Locate the cell with the specified text and output its (x, y) center coordinate. 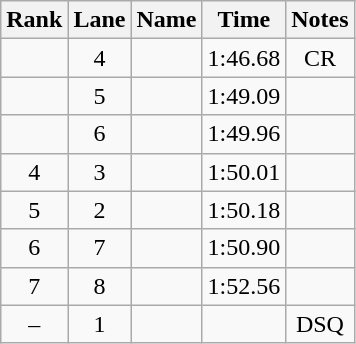
1:49.09 (244, 96)
– (34, 324)
1 (100, 324)
8 (100, 286)
Lane (100, 20)
DSQ (320, 324)
Notes (320, 20)
2 (100, 210)
1:49.96 (244, 134)
Time (244, 20)
1:52.56 (244, 286)
1:46.68 (244, 58)
Name (166, 20)
1:50.18 (244, 210)
1:50.90 (244, 248)
3 (100, 172)
CR (320, 58)
Rank (34, 20)
1:50.01 (244, 172)
